Scan for the cell matching the given text and deliver its [X, Y] coordinate at center. 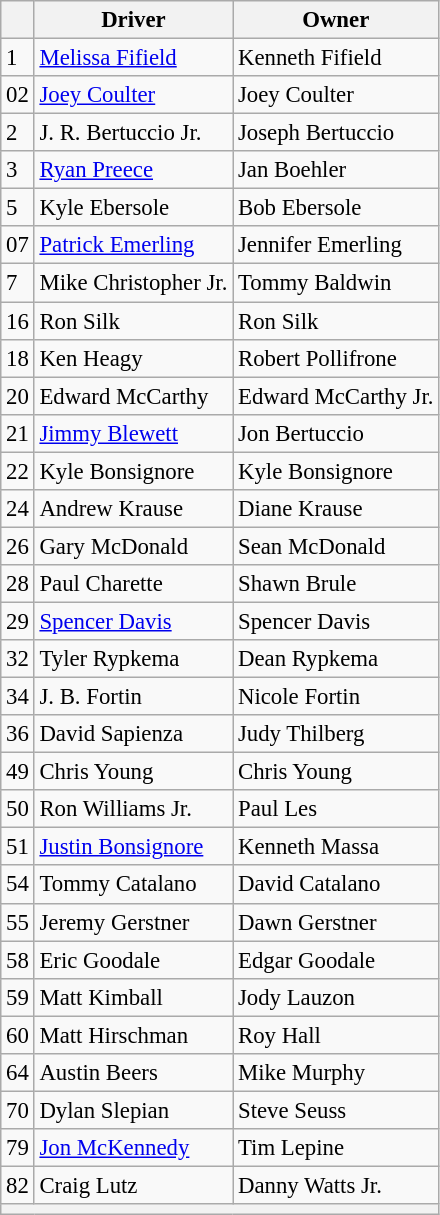
29 [18, 621]
82 [18, 1185]
Jeremy Gerstner [134, 922]
64 [18, 1073]
51 [18, 847]
7 [18, 283]
24 [18, 509]
Mike Murphy [336, 1073]
1 [18, 58]
Judy Thilberg [336, 734]
Steve Seuss [336, 1110]
Andrew Krause [134, 509]
Owner [336, 20]
54 [18, 885]
32 [18, 659]
Paul Charette [134, 584]
J. B. Fortin [134, 697]
David Sapienza [134, 734]
49 [18, 772]
Jennifer Emerling [336, 245]
Eric Goodale [134, 960]
Tommy Baldwin [336, 283]
Austin Beers [134, 1073]
21 [18, 433]
36 [18, 734]
Ron Williams Jr. [134, 809]
22 [18, 471]
16 [18, 321]
Mike Christopher Jr. [134, 283]
Melissa Fifield [134, 58]
55 [18, 922]
Edward McCarthy Jr. [336, 396]
2 [18, 133]
Roy Hall [336, 1035]
Edward McCarthy [134, 396]
5 [18, 208]
Matt Hirschman [134, 1035]
Danny Watts Jr. [336, 1185]
3 [18, 170]
Justin Bonsignore [134, 847]
Jimmy Blewett [134, 433]
70 [18, 1110]
Patrick Emerling [134, 245]
Nicole Fortin [336, 697]
Sean McDonald [336, 546]
Dylan Slepian [134, 1110]
Jon Bertuccio [336, 433]
50 [18, 809]
Kenneth Fifield [336, 58]
Matt Kimball [134, 997]
18 [18, 358]
Ryan Preece [134, 170]
60 [18, 1035]
28 [18, 584]
58 [18, 960]
Jan Boehler [336, 170]
Robert Pollifrone [336, 358]
Dean Rypkema [336, 659]
Dawn Gerstner [336, 922]
Diane Krause [336, 509]
20 [18, 396]
Tim Lepine [336, 1148]
Craig Lutz [134, 1185]
34 [18, 697]
David Catalano [336, 885]
J. R. Bertuccio Jr. [134, 133]
Tommy Catalano [134, 885]
Jon McKennedy [134, 1148]
02 [18, 95]
26 [18, 546]
Kenneth Massa [336, 847]
Paul Les [336, 809]
Ken Heagy [134, 358]
79 [18, 1148]
Bob Ebersole [336, 208]
Joseph Bertuccio [336, 133]
59 [18, 997]
Edgar Goodale [336, 960]
Driver [134, 20]
Tyler Rypkema [134, 659]
07 [18, 245]
Shawn Brule [336, 584]
Kyle Ebersole [134, 208]
Gary McDonald [134, 546]
Jody Lauzon [336, 997]
